From the cell containing the given text, extract its center point as (x, y) coordinate. 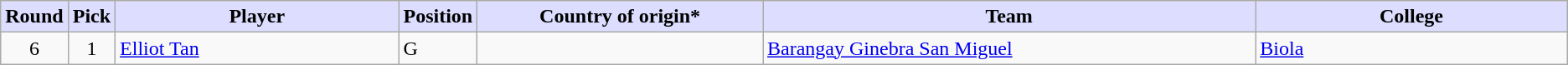
Team (1009, 17)
Elliot Tan (257, 48)
6 (34, 48)
G (438, 48)
Biola (1411, 48)
Barangay Ginebra San Miguel (1009, 48)
College (1411, 17)
Player (257, 17)
Pick (91, 17)
Position (438, 17)
Country of origin* (620, 17)
1 (91, 48)
Round (34, 17)
